Find where the given text appears and provide that cell's center as (x, y) coordinate. 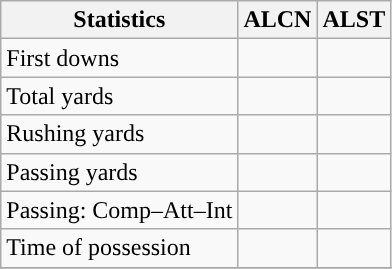
Total yards (120, 96)
Passing: Comp–Att–Int (120, 210)
First downs (120, 58)
Statistics (120, 20)
ALST (354, 20)
Rushing yards (120, 134)
Time of possession (120, 248)
ALCN (278, 20)
Passing yards (120, 172)
